For the text-containing cell, return its midpoint in [x, y] coordinate format. 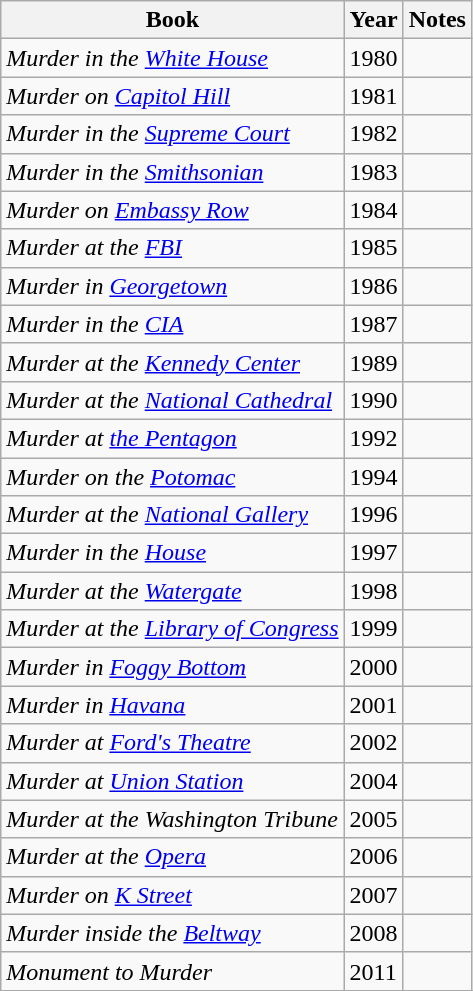
1986 [374, 286]
Murder inside the Beltway [172, 933]
Murder at the Opera [172, 857]
Murder at Union Station [172, 781]
Murder on K Street [172, 895]
Notes [437, 20]
2000 [374, 667]
2004 [374, 781]
Murder in Georgetown [172, 286]
1980 [374, 58]
2011 [374, 971]
Murder at Ford's Theatre [172, 743]
1996 [374, 515]
Book [172, 20]
1989 [374, 362]
Year [374, 20]
Murder at the Washington Tribune [172, 819]
Murder in the Supreme Court [172, 134]
Murder at the National Gallery [172, 515]
Murder in the House [172, 553]
Murder at the National Cathedral [172, 400]
Murder on the Potomac [172, 477]
1998 [374, 591]
2008 [374, 933]
1981 [374, 96]
2007 [374, 895]
1997 [374, 553]
Murder at the Library of Congress [172, 629]
Murder on Capitol Hill [172, 96]
Murder at the Pentagon [172, 438]
1983 [374, 172]
1994 [374, 477]
2002 [374, 743]
2001 [374, 705]
Murder in Foggy Bottom [172, 667]
2006 [374, 857]
1984 [374, 210]
1999 [374, 629]
Monument to Murder [172, 971]
Murder on Embassy Row [172, 210]
Murder in the White House [172, 58]
Murder at the Kennedy Center [172, 362]
1992 [374, 438]
1985 [374, 248]
1990 [374, 400]
Murder in the CIA [172, 324]
Murder at the Watergate [172, 591]
Murder at the FBI [172, 248]
2005 [374, 819]
1982 [374, 134]
Murder in the Smithsonian [172, 172]
Murder in Havana [172, 705]
1987 [374, 324]
